Locate the cell with the specified text and output its [x, y] center coordinate. 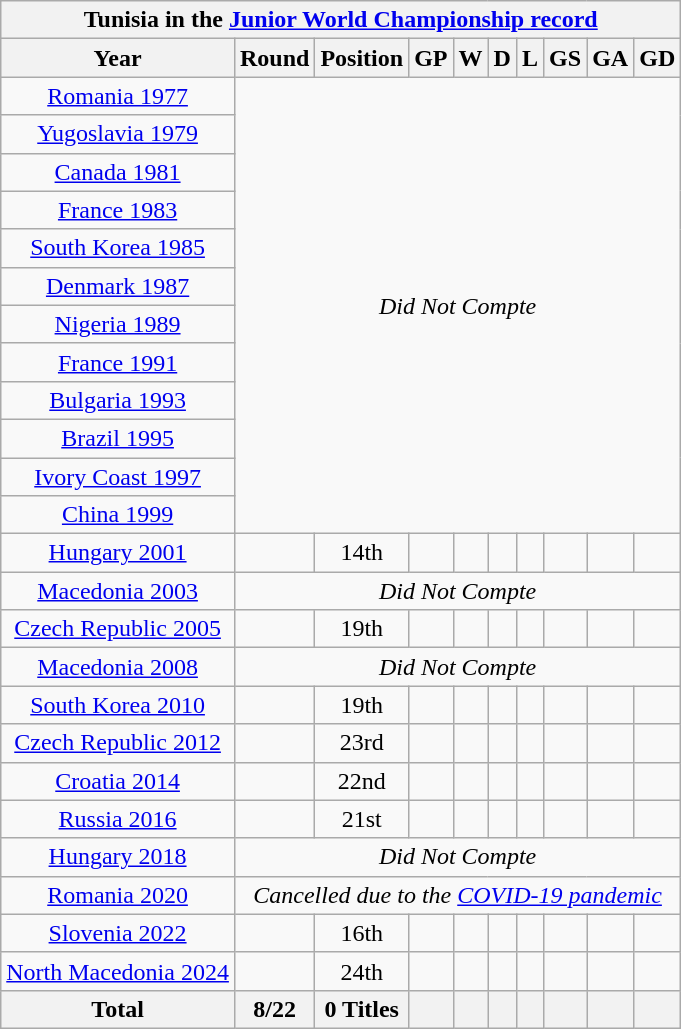
Round [274, 58]
Total [118, 1009]
0 Titles [362, 1009]
W [470, 58]
South Korea 2010 [118, 705]
Macedonia 2008 [118, 667]
France 1991 [118, 362]
8/22 [274, 1009]
Year [118, 58]
Hungary 2018 [118, 857]
21st [362, 819]
GP [431, 58]
L [530, 58]
GS [566, 58]
Macedonia 2003 [118, 591]
Brazil 1995 [118, 438]
Denmark 1987 [118, 286]
South Korea 1985 [118, 248]
Russia 2016 [118, 819]
14th [362, 553]
Czech Republic 2012 [118, 743]
North Macedonia 2024 [118, 971]
Ivory Coast 1997 [118, 477]
Romania 2020 [118, 895]
GD [658, 58]
France 1983 [118, 210]
23rd [362, 743]
Tunisia in the Junior World Championship record [341, 20]
22nd [362, 781]
Canada 1981 [118, 172]
24th [362, 971]
D [502, 58]
China 1999 [118, 515]
Cancelled due to the COVID-19 pandemic [457, 895]
Slovenia 2022 [118, 933]
Hungary 2001 [118, 553]
Romania 1977 [118, 96]
Nigeria 1989 [118, 324]
Bulgaria 1993 [118, 400]
Yugoslavia 1979 [118, 134]
16th [362, 933]
Position [362, 58]
GA [610, 58]
Czech Republic 2005 [118, 629]
Croatia 2014 [118, 781]
